Search for the cell housing the specified text and yield its [x, y] center coordinate. 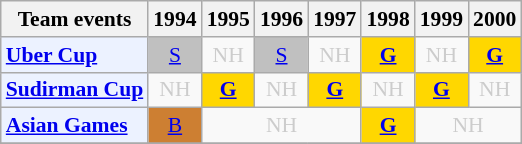
1996 [282, 19]
1994 [174, 19]
1999 [442, 19]
Team events [75, 19]
Sudirman Cup [75, 90]
1995 [228, 19]
Uber Cup [75, 55]
B [174, 126]
1997 [334, 19]
1998 [388, 19]
Asian Games [75, 126]
2000 [494, 19]
